Find where the given text appears and provide that cell's center as [X, Y] coordinate. 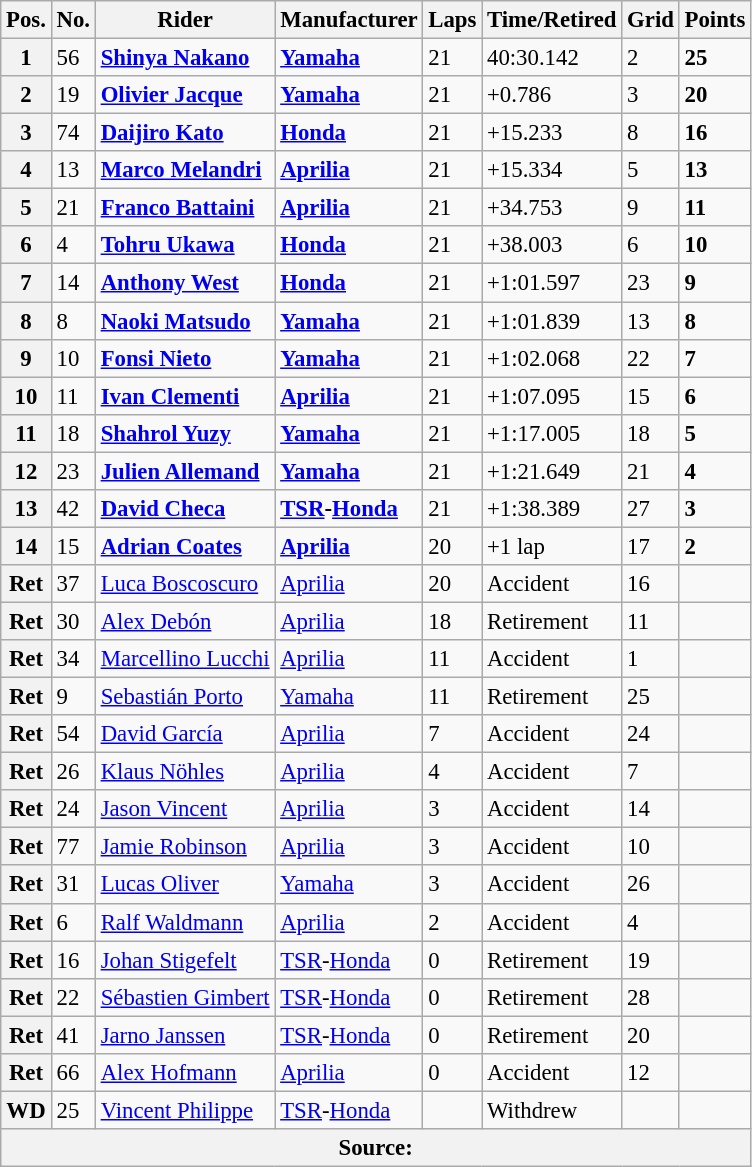
Sebastián Porto [185, 697]
Johan Stigefelt [185, 960]
No. [73, 20]
+1:01.597 [552, 283]
+1:07.095 [552, 396]
+1:17.005 [552, 433]
David Checa [185, 509]
56 [73, 58]
Shahrol Yuzy [185, 433]
28 [650, 997]
Jason Vincent [185, 809]
Marco Melandri [185, 170]
Vincent Philippe [185, 1110]
40:30.142 [552, 58]
+1:38.389 [552, 509]
Sébastien Gimbert [185, 997]
David García [185, 734]
Manufacturer [349, 20]
+15.233 [552, 133]
Anthony West [185, 283]
Laps [452, 20]
+1:21.649 [552, 471]
Lucas Oliver [185, 885]
WD [26, 1110]
+34.753 [552, 208]
Time/Retired [552, 20]
Shinya Nakano [185, 58]
54 [73, 734]
+38.003 [552, 245]
Olivier Jacque [185, 95]
31 [73, 885]
+1:01.839 [552, 321]
17 [650, 546]
74 [73, 133]
Alex Debón [185, 621]
Jamie Robinson [185, 847]
34 [73, 659]
Alex Hofmann [185, 1073]
42 [73, 509]
Grid [650, 20]
66 [73, 1073]
Source: [376, 1148]
+0.786 [552, 95]
Marcellino Lucchi [185, 659]
37 [73, 584]
Naoki Matsudo [185, 321]
Luca Boscoscuro [185, 584]
Ralf Waldmann [185, 922]
+1:02.068 [552, 358]
77 [73, 847]
Julien Allemand [185, 471]
Daijiro Kato [185, 133]
Withdrew [552, 1110]
27 [650, 509]
Fonsi Nieto [185, 358]
Pos. [26, 20]
Tohru Ukawa [185, 245]
+1 lap [552, 546]
Klaus Nöhles [185, 772]
Franco Battaini [185, 208]
+15.334 [552, 170]
30 [73, 621]
Points [714, 20]
Ivan Clementi [185, 396]
Adrian Coates [185, 546]
41 [73, 1035]
Rider [185, 20]
Jarno Janssen [185, 1035]
